Pinpoint the cell where the given text exists, returning its (X, Y) midpoint coordinate. 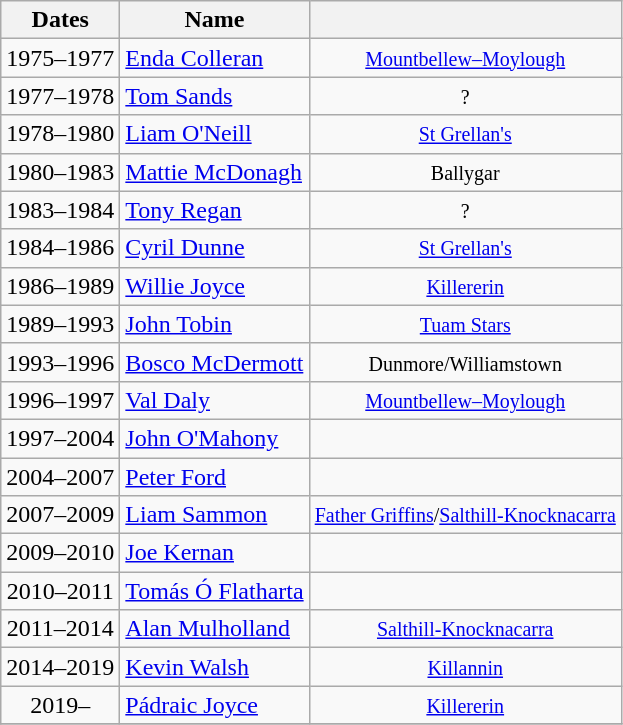
1983–1984 (60, 210)
John O'Mahony (214, 438)
Willie Joyce (214, 286)
2010–2011 (60, 591)
Tuam Stars (465, 324)
Enda Colleran (214, 58)
1984–1986 (60, 248)
2007–2009 (60, 515)
1978–1980 (60, 134)
Liam Sammon (214, 515)
Tomás Ó Flatharta (214, 591)
Pádraic Joyce (214, 705)
2019– (60, 705)
Father Griffins/Salthill-Knocknacarra (465, 515)
1997–2004 (60, 438)
Liam O'Neill (214, 134)
Ballygar (465, 172)
1996–1997 (60, 400)
Mattie McDonagh (214, 172)
1993–1996 (60, 362)
2011–2014 (60, 629)
Dates (60, 20)
John Tobin (214, 324)
Cyril Dunne (214, 248)
1986–1989 (60, 286)
1975–1977 (60, 58)
2004–2007 (60, 477)
Peter Ford (214, 477)
2009–2010 (60, 553)
Salthill-Knocknacarra (465, 629)
Kevin Walsh (214, 667)
1980–1983 (60, 172)
Dunmore/Williamstown (465, 362)
Alan Mulholland (214, 629)
Killannin (465, 667)
Name (214, 20)
Tom Sands (214, 96)
Bosco McDermott (214, 362)
Val Daly (214, 400)
1977–1978 (60, 96)
1989–1993 (60, 324)
Tony Regan (214, 210)
Joe Kernan (214, 553)
2014–2019 (60, 667)
